Find where the given text appears and provide that cell's center as (x, y) coordinate. 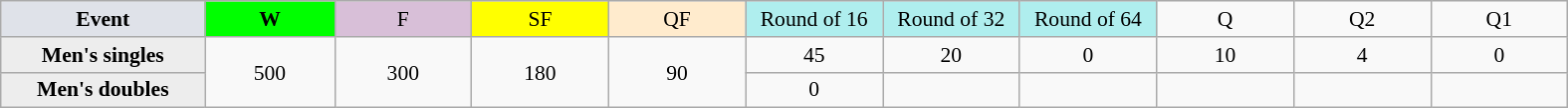
180 (541, 72)
Round of 32 (951, 19)
Round of 64 (1088, 19)
45 (814, 55)
Q2 (1362, 19)
500 (270, 72)
QF (677, 19)
Round of 16 (814, 19)
SF (541, 19)
Event (104, 19)
10 (1226, 55)
300 (403, 72)
Q (1226, 19)
Q1 (1499, 19)
W (270, 19)
F (403, 19)
20 (951, 55)
Men's singles (104, 55)
4 (1362, 55)
90 (677, 72)
Men's doubles (104, 90)
